Find where the given text appears and provide that cell's center as (X, Y) coordinate. 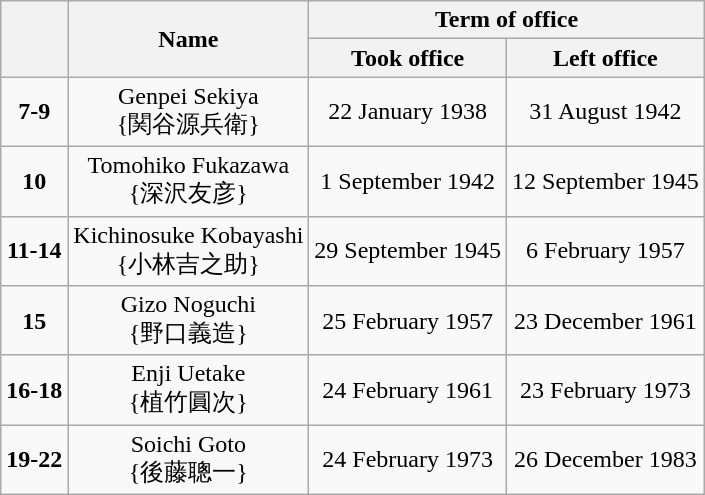
Enji Uetake{植竹圓次} (188, 390)
15 (34, 321)
24 February 1973 (408, 460)
26 December 1983 (606, 460)
Gizo Noguchi{野口義造} (188, 321)
25 February 1957 (408, 321)
11-14 (34, 251)
6 February 1957 (606, 251)
23 December 1961 (606, 321)
24 February 1961 (408, 390)
23 February 1973 (606, 390)
19-22 (34, 460)
Took office (408, 58)
Soichi Goto{後藤聰一} (188, 460)
Genpei Sekiya{関谷源兵衛} (188, 112)
Term of office (506, 20)
Kichinosuke Kobayashi{小林吉之助} (188, 251)
16-18 (34, 390)
Left office (606, 58)
7-9 (34, 112)
1 September 1942 (408, 181)
22 January 1938 (408, 112)
Tomohiko Fukazawa{深沢友彦} (188, 181)
29 September 1945 (408, 251)
Name (188, 39)
10 (34, 181)
31 August 1942 (606, 112)
12 September 1945 (606, 181)
